Determine the [X, Y] coordinate at the center of the cell enclosing the given text.  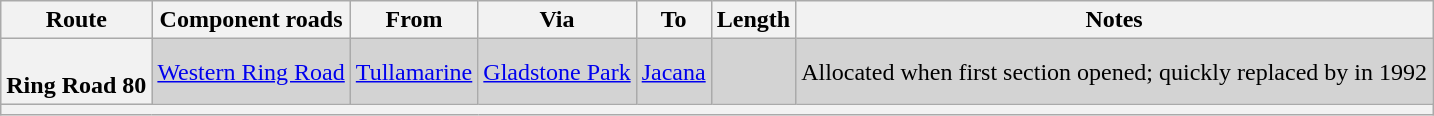
Gladstone Park [557, 72]
Ring Road 80 [76, 72]
Length [753, 20]
To [674, 20]
Component roads [251, 20]
Route [76, 20]
From [414, 20]
Western Ring Road [251, 72]
Tullamarine [414, 72]
Notes [1114, 20]
Via [557, 20]
Allocated when first section opened; quickly replaced by in 1992 [1114, 72]
Jacana [674, 72]
